Output the [X, Y] coordinate of the center of the cell containing the given text.  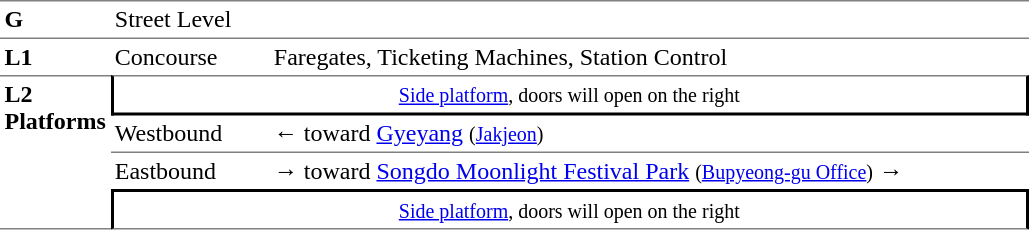
G [55, 20]
Eastbound [190, 171]
Westbound [190, 135]
← toward Gyeyang (Jakjeon) [648, 135]
Concourse [190, 57]
→ toward Songdo Moonlight Festival Park (Bupyeong-gu Office) → [648, 171]
Street Level [190, 20]
L2Platforms [55, 152]
L1 [55, 57]
Faregates, Ticketing Machines, Station Control [648, 57]
